From the cell containing the given text, extract its center point as (X, Y) coordinate. 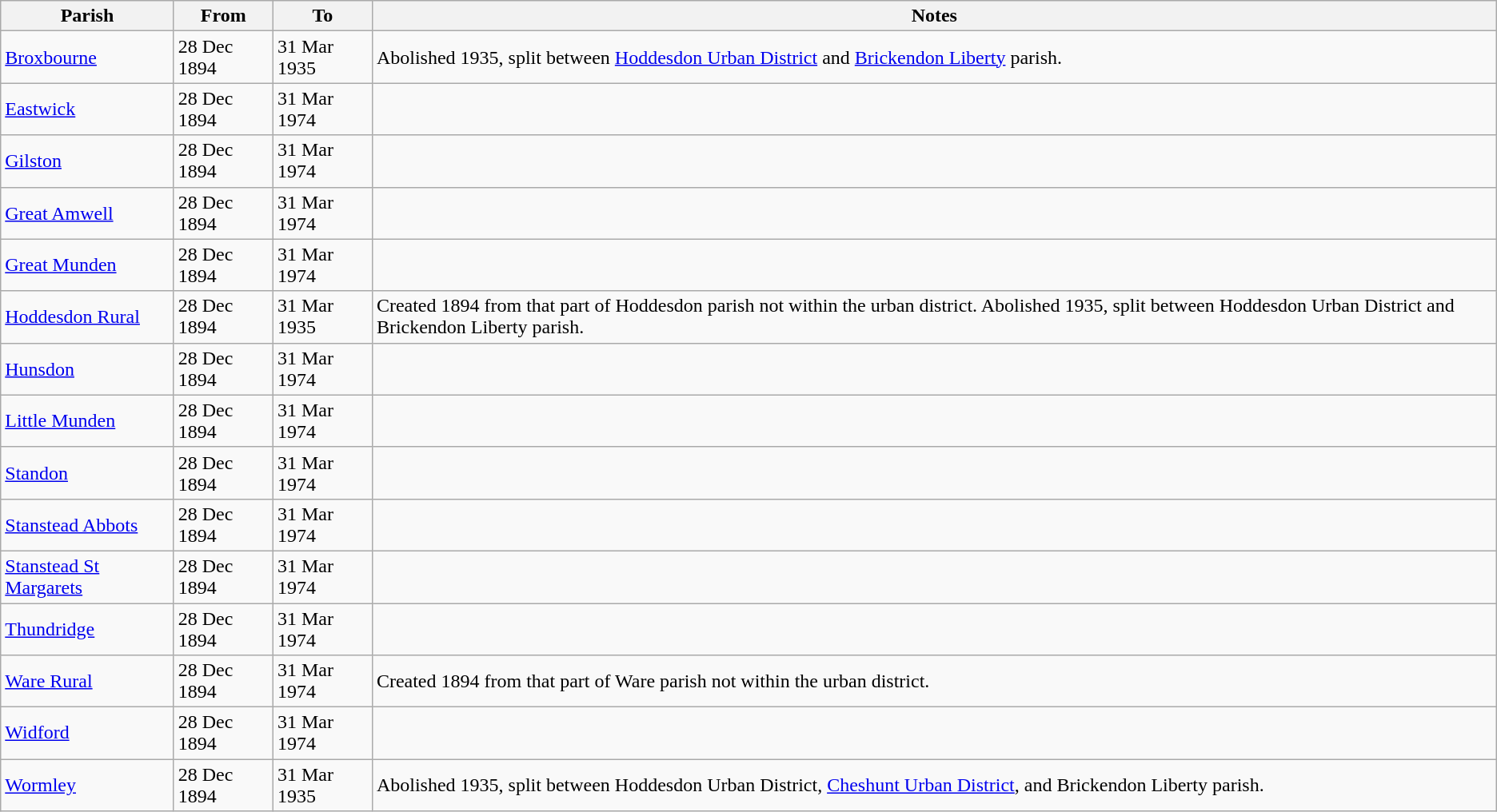
Eastwick (87, 109)
Hoddesdon Rural (87, 316)
Wormley (87, 785)
Thundridge (87, 628)
Stanstead Abbots (87, 524)
Hunsdon (87, 369)
Notes (934, 16)
Standon (87, 473)
Widford (87, 734)
Stanstead St Margarets (87, 577)
Ware Rural (87, 681)
Great Munden (87, 265)
From (223, 16)
Little Munden (87, 420)
Parish (87, 16)
Abolished 1935, split between Hoddesdon Urban District, Cheshunt Urban District, and Brickendon Liberty parish. (934, 785)
Gilston (87, 161)
Great Amwell (87, 213)
Created 1894 from that part of Ware parish not within the urban district. (934, 681)
Abolished 1935, split between Hoddesdon Urban District and Brickendon Liberty parish. (934, 58)
To (322, 16)
Broxbourne (87, 58)
